Provide the [X, Y] coordinate of the cell's center where the given text is located.  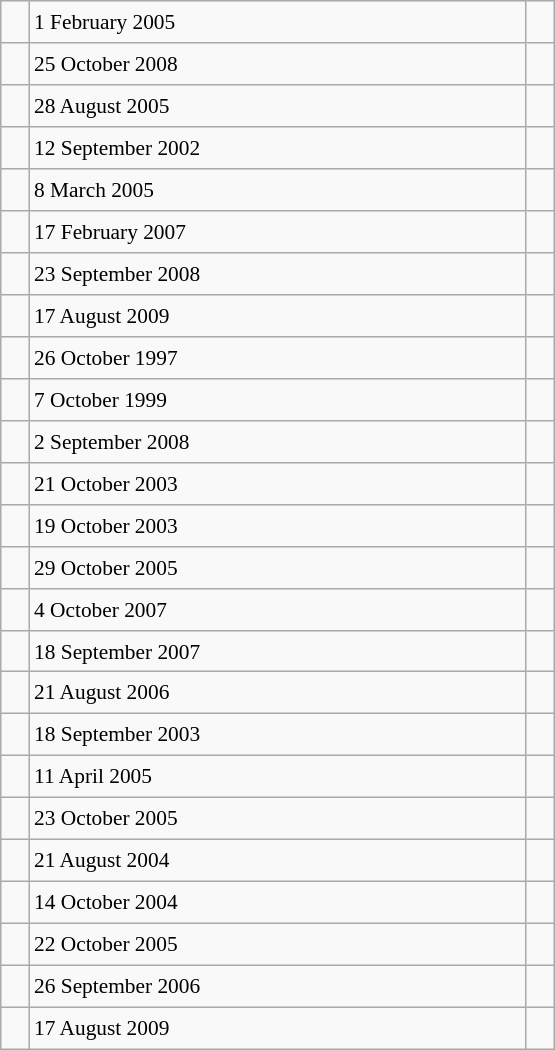
22 October 2005 [278, 945]
8 March 2005 [278, 190]
17 February 2007 [278, 232]
28 August 2005 [278, 106]
7 October 1999 [278, 399]
29 October 2005 [278, 567]
4 October 2007 [278, 609]
25 October 2008 [278, 64]
12 September 2002 [278, 148]
11 April 2005 [278, 777]
14 October 2004 [278, 903]
21 August 2004 [278, 861]
21 August 2006 [278, 693]
26 September 2006 [278, 986]
23 September 2008 [278, 274]
1 February 2005 [278, 22]
19 October 2003 [278, 525]
2 September 2008 [278, 441]
18 September 2007 [278, 651]
23 October 2005 [278, 819]
18 September 2003 [278, 735]
26 October 1997 [278, 358]
21 October 2003 [278, 483]
